Identify which cell holds the provided text, then report its [X, Y] central coordinate. 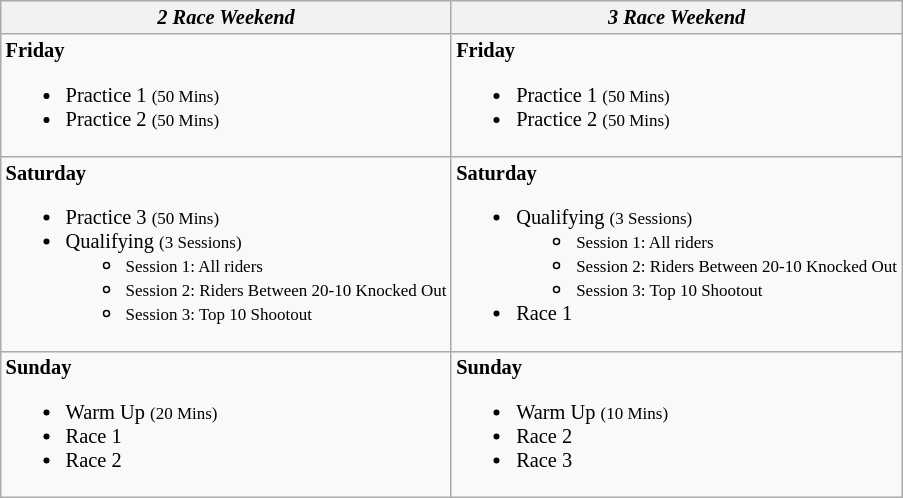
SundayWarm Up (10 Mins)Race 2Race 3 [676, 424]
SaturdayQualifying (3 Sessions)Session 1: All ridersSession 2: Riders Between 20-10 Knocked OutSession 3: Top 10 ShootoutRace 1 [676, 253]
SundayWarm Up (20 Mins)Race 1Race 2 [226, 424]
2 Race Weekend [226, 17]
SaturdayPractice 3 (50 Mins)Qualifying (3 Sessions)Session 1: All ridersSession 2: Riders Between 20-10 Knocked OutSession 3: Top 10 Shootout [226, 253]
3 Race Weekend [676, 17]
